Return [x, y] of the center of cell containing provided text 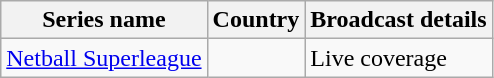
Broadcast details [398, 20]
Series name [104, 20]
Netball Superleague [104, 58]
Live coverage [398, 58]
Country [256, 20]
